Return [x, y] of the center of cell containing provided text 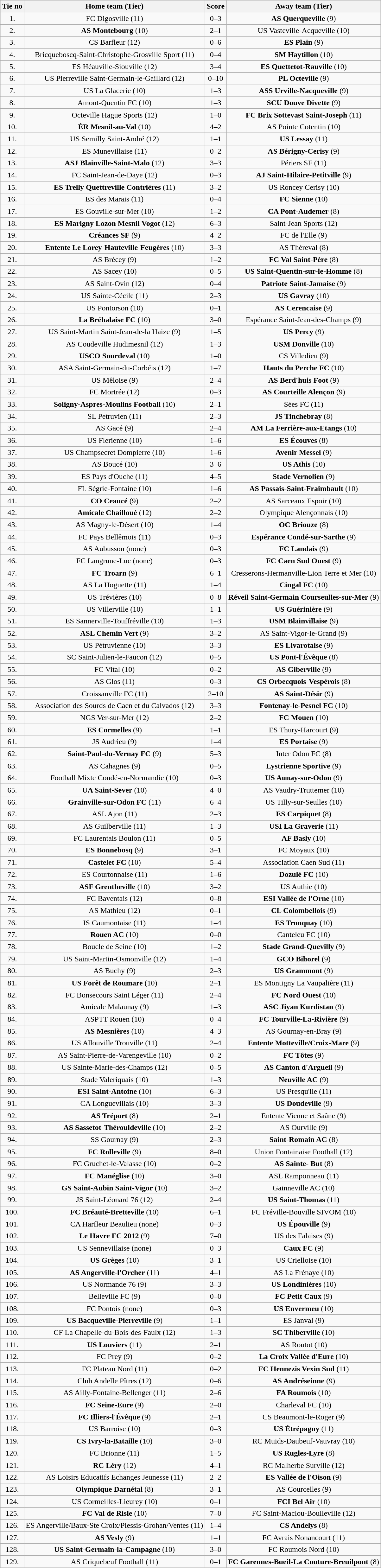
103. [12, 1248]
Espérance Condé-sur-Sarthe (9) [304, 537]
64. [12, 778]
2–0 [216, 1405]
11. [12, 139]
AS Giberville (9) [304, 669]
35. [12, 428]
10. [12, 127]
US Tilly-sur-Seulles (10) [304, 802]
121. [12, 1465]
80. [12, 971]
5–4 [216, 862]
54. [12, 657]
US Saint-Quentin-sur-le-Homme (8) [304, 271]
AS Sarceaux Espoir (10) [304, 500]
AS Saint-Pierre-de-Varengeville (10) [115, 1055]
ES Montigny La Vaupalière (11) [304, 983]
ESI Saint-Antoine (10) [115, 1091]
SS Gournay (9) [115, 1140]
107. [12, 1296]
128. [12, 1550]
129. [12, 1562]
ESI Vallée de l'Orne (10) [304, 898]
31. [12, 380]
FC Fréville-Bouville SIVOM (10) [304, 1212]
84. [12, 1019]
ASL Ramponneau (11) [304, 1176]
US Londinières (10) [304, 1284]
42. [12, 513]
3–4 [216, 67]
AS Sassetot-Thérouldeville (10) [115, 1128]
FCI Bel Air (10) [304, 1501]
FC Val Saint-Père (8) [304, 259]
39. [12, 476]
109. [12, 1321]
AJ Saint-Hilaire-Petitville (9) [304, 175]
61. [12, 742]
32. [12, 392]
FC Vital (10) [115, 669]
FC Seine-Eure (9) [115, 1405]
Soligny-Aspres-Moulins Football (10) [115, 404]
3. [12, 42]
26. [12, 320]
Stade Vernolien (9) [304, 476]
US Flerienne (10) [115, 440]
FC Saint-Maclou-Boulleville (12) [304, 1514]
3–6 [216, 464]
5–3 [216, 754]
2–10 [216, 693]
Entente Vienne et Saâne (9) [304, 1115]
ASL Ajon (11) [115, 814]
0–10 [216, 79]
AS La Frénaye (10) [304, 1272]
67. [12, 814]
ASL Chemin Vert (9) [115, 633]
17. [12, 211]
72. [12, 874]
56. [12, 681]
US Sainte-Cécile (11) [115, 296]
85. [12, 1031]
UA Saint-Sever (10) [115, 790]
Grainville-sur-Odon FC (11) [115, 802]
Réveil Saint-Germain Courseulles-sur-Mer (9) [304, 597]
19. [12, 235]
AS Ourville (9) [304, 1128]
FC Rolleville (9) [115, 1152]
Inter Odon FC (8) [304, 754]
125. [12, 1514]
ES Thury-Harcourt (9) [304, 730]
CF La Chapelle-du-Bois-des-Faulx (12) [115, 1333]
US Épouville (9) [304, 1224]
SC Saint-Julien-le-Faucon (12) [115, 657]
AS Andréseinne (9) [304, 1381]
1–7 [216, 368]
ES Pays d'Ouche (11) [115, 476]
ASC Jiyan Kurdistan (9) [304, 1007]
ES Munevillaise (11) [115, 151]
US Sainte-Marie-des-Champs (12) [115, 1067]
89. [12, 1079]
27. [12, 332]
USM Donville (10) [304, 344]
AS Mathieu (12) [115, 910]
12. [12, 151]
Entente Motteville/Croix-Mare (9) [304, 1043]
US des Falaises (9) [304, 1236]
Gainneville AC (10) [304, 1188]
24. [12, 296]
ES Courtonnaise (11) [115, 874]
Amont-Quentin FC (10) [115, 103]
FC Prey (9) [115, 1357]
AS Aubusson (none) [115, 549]
4. [12, 54]
US Envermeu (10) [304, 1309]
FA Roumois (10) [304, 1393]
99. [12, 1200]
ES Plain (9) [304, 42]
FC Mouen (10) [304, 717]
FC Troarn (9) [115, 573]
NGS Ver-sur-Mer (12) [115, 717]
38. [12, 464]
112. [12, 1357]
CL Colombellois (9) [304, 910]
ES Bonnebosq (9) [115, 850]
AS Boucé (10) [115, 464]
CS Villedieu (9) [304, 356]
13. [12, 163]
97. [12, 1176]
ASJ Blainville-Saint-Malo (12) [115, 163]
6–4 [216, 802]
Cingal FC (10) [304, 585]
18. [12, 223]
ES Écouves (8) [304, 440]
AM La Ferrière-aux-Etangs (10) [304, 428]
AS Tréport (8) [115, 1115]
118. [12, 1429]
ASS Urville-Nacqueville (9) [304, 91]
50. [12, 609]
15. [12, 187]
ES Livarotaise (9) [304, 645]
29. [12, 356]
88. [12, 1067]
81. [12, 983]
Away team (Tier) [304, 6]
US Crielloise (10) [304, 1260]
87. [12, 1055]
40. [12, 488]
FC Brionne (11) [115, 1453]
US Étrépagny (11) [304, 1429]
ES Tronquay (10) [304, 923]
ES Angerville/Baux-Ste Croix/Plessis-Grohan/Ventes (11) [115, 1526]
AS Sacey (10) [115, 271]
FC Tôtes (9) [304, 1055]
92. [12, 1115]
US Forêt de Roumare (10) [115, 983]
63. [12, 766]
US Authie (10) [304, 886]
21. [12, 259]
Croissanville FC (11) [115, 693]
FC Sienne (10) [304, 199]
9. [12, 115]
95. [12, 1152]
33. [12, 404]
FC Garennes-Bueil-La Couture-Breuilpont (8) [304, 1562]
52. [12, 633]
FC Bonsecours Saint Léger (11) [115, 995]
FC Caen Sud Ouest (9) [304, 561]
AS Courcelles (9) [304, 1489]
8. [12, 103]
US Saint-Martin Saint-Jean-de-la Haize (9) [115, 332]
AS Gacé (9) [115, 428]
75. [12, 910]
US Champsecret Dompierre (10) [115, 452]
AS Coudeville Hudimesnil (12) [115, 344]
Périers SF (11) [304, 163]
GCO Bihorel (9) [304, 959]
FC Manéglise (10) [115, 1176]
La Croix Vallée d'Eure (10) [304, 1357]
US Allouville Trouville (11) [115, 1043]
102. [12, 1236]
SM Haytillon (10) [304, 54]
FC Baventais (12) [115, 898]
74. [12, 898]
73. [12, 886]
AS Montebourg (10) [115, 30]
66. [12, 802]
47. [12, 573]
100. [12, 1212]
Neuville AC (9) [304, 1079]
CS Orbecquois-Vespèrois (8) [304, 681]
96. [12, 1164]
79. [12, 959]
FC Digosville (11) [115, 18]
Saint-Jean Sports (12) [304, 223]
Le Havre FC 2012 (9) [115, 1236]
US Athis (10) [304, 464]
78. [12, 947]
Tie no [12, 6]
Rouen AC (10) [115, 935]
FC Nord Ouest (10) [304, 995]
CA Harfleur Beaulieu (none) [115, 1224]
105. [12, 1272]
RC Malherbe Surville (12) [304, 1465]
46. [12, 561]
48. [12, 585]
US Mêloise (9) [115, 380]
US Pétruvienne (10) [115, 645]
RC Muids-Daubeuf-Vauvray (10) [304, 1441]
53. [12, 645]
FC Pontois (none) [115, 1309]
AS Vaudry-Truttemer (10) [304, 790]
34. [12, 416]
US Vasteville-Acqueville (10) [304, 30]
AS Cahagnes (9) [115, 766]
AS Sainte- But (8) [304, 1164]
US Bacqueville-Pierreville (9) [115, 1321]
US Lessay (11) [304, 139]
AS Querqueville (9) [304, 18]
Stade Valeriquais (10) [115, 1079]
CS Barfleur (12) [115, 42]
AS Vesly (9) [115, 1538]
ES Cormelles (9) [115, 730]
20. [12, 247]
OC Briouze (8) [304, 525]
57. [12, 693]
ES Vallée de l'Oison (9) [304, 1477]
2. [12, 30]
US Grèges (10) [115, 1260]
CS Ivry-la-Bataille (10) [115, 1441]
68. [12, 826]
Lystrienne Sportive (9) [304, 766]
USCO Sourdeval (10) [115, 356]
Amicale Chailloué (12) [115, 513]
ES Trelly Quettreville Contrières (11) [115, 187]
Avenir Messei (9) [304, 452]
CO Ceaucé (9) [115, 500]
FC Hennezis Vexin Sud (11) [304, 1369]
Amicale Malaunay (9) [115, 1007]
98. [12, 1188]
Association Caen Sud (11) [304, 862]
Saint-Paul-du-Vernay FC (9) [115, 754]
CS Beaumont-le-Roger (9) [304, 1417]
ES Janval (9) [304, 1321]
AS Canton d'Argueil (9) [304, 1067]
AS Bérigny-Cerisy (9) [304, 151]
US Saint-Martin-Osmonville (12) [115, 959]
Charleval FC (10) [304, 1405]
ASF Grentheville (10) [115, 886]
Caux FC (9) [304, 1248]
RC Léry (12) [115, 1465]
120. [12, 1453]
49. [12, 597]
AS Saint-Désir (9) [304, 693]
JS Saint-Léonard 76 (12) [115, 1200]
AS Pointe Cotentin (10) [304, 127]
Canteleu FC (10) [304, 935]
IS Caumontaise (11) [115, 923]
122. [12, 1477]
45. [12, 549]
ES Portaise (9) [304, 742]
US Roncey Cerisy (10) [304, 187]
123. [12, 1489]
FC Langrune-Luc (none) [115, 561]
AS Glos (11) [115, 681]
Créances SF (9) [115, 235]
Bricqueboscq-Saint-Christophe-Grosville Sport (11) [115, 54]
Espérance Saint-Jean-des-Champs (9) [304, 320]
US Saint-Thomas (11) [304, 1200]
FC Bréauté-Bretteville (10) [115, 1212]
ES Carpiquet (8) [304, 814]
77. [12, 935]
7. [12, 91]
Association des Sourds de Caen et du Calvados (12) [115, 705]
114. [12, 1381]
36. [12, 440]
4–0 [216, 790]
US Grammont (9) [304, 971]
US Cormeilles-Lieurey (10) [115, 1501]
Octeville Hague Sports (12) [115, 115]
Home team (Tier) [115, 6]
82. [12, 995]
SC Thiberville (10) [304, 1333]
ES Sannerville-Touffréville (10) [115, 621]
SL Petruvien (11) [115, 416]
FC Gruchet-le-Valasse (10) [115, 1164]
93. [12, 1128]
Olympique Alençonnais (10) [304, 513]
USM Blainvillaise (9) [304, 621]
US Villerville (10) [115, 609]
116. [12, 1405]
Union Fontainaise Football (12) [304, 1152]
FC Avrais Nonancourt (11) [304, 1538]
FC Plateau Nord (11) [115, 1369]
US Sennevillaise (none) [115, 1248]
FC Illiers-l'Évêque (9) [115, 1417]
Club Andelle Pîtres (12) [115, 1381]
US Rugles-Lyre (8) [304, 1453]
SCU Douve Divette (9) [304, 103]
69. [12, 838]
6. [12, 79]
ASA Saint-Germain-du-Corbéis (12) [115, 368]
23. [12, 284]
AS La Hoguette (11) [115, 585]
127. [12, 1538]
AS Saint-Vigor-le-Grand (9) [304, 633]
ES Quettetot-Rauville (10) [304, 67]
2–6 [216, 1393]
14. [12, 175]
83. [12, 1007]
AS Magny-le-Désert (10) [115, 525]
58. [12, 705]
US Aunay-sur-Odon (9) [304, 778]
FC Saint-Jean-de-Daye (12) [115, 175]
90. [12, 1091]
ÉR Mesnil-au-Val (10) [115, 127]
115. [12, 1393]
AS Buchy (9) [115, 971]
86. [12, 1043]
Cresserons-Hermanville-Lion Terre et Mer (10) [304, 573]
US Doudeville (9) [304, 1103]
Boucle de Seine (10) [115, 947]
55. [12, 669]
22. [12, 271]
94. [12, 1140]
37. [12, 452]
16. [12, 199]
GS Saint-Aubin Saint-Vigor (10) [115, 1188]
4–3 [216, 1031]
Castelet FC (10) [115, 862]
US Pierreville Saint-Germain-le-Gaillard (12) [115, 79]
US Saint-Germain-la-Campagne (10) [115, 1550]
104. [12, 1260]
Belleville FC (9) [115, 1296]
AS Ailly-Fontaine-Bellenger (11) [115, 1393]
AS Courteille Alençon (9) [304, 392]
CS Andelys (8) [304, 1526]
117. [12, 1417]
Olympique Darnétal (8) [115, 1489]
ASPTT Rouen (10) [115, 1019]
CA Longuevillais (10) [115, 1103]
ES Marigny Lozon Mesnil Vogot (12) [115, 223]
FL Ségrie-Fontaine (10) [115, 488]
60. [12, 730]
ES Gouville-sur-Mer (10) [115, 211]
Score [216, 6]
111. [12, 1345]
FC Tourville-La-Rivière (9) [304, 1019]
76. [12, 923]
126. [12, 1526]
US Guérinière (9) [304, 609]
US Barroise (10) [115, 1429]
FC Moyaux (10) [304, 850]
62. [12, 754]
Football Mixte Condé-en-Normandie (10) [115, 778]
US Gavray (10) [304, 296]
AF Basly (10) [304, 838]
AS Passais-Saint-Fraimbault (10) [304, 488]
FC Pays Bellêmois (11) [115, 537]
FC Mortrée (12) [115, 392]
AS Berd'huis Foot (9) [304, 380]
AS Saint-Ovin (12) [115, 284]
30. [12, 368]
91. [12, 1103]
Patriote Saint-Jamaise (9) [304, 284]
AS Loisirs Educatifs Echanges Jeunesse (11) [115, 1477]
124. [12, 1501]
AS Cerencaise (9) [304, 308]
USI La Graverie (11) [304, 826]
41. [12, 500]
La Bréhalaise FC (10) [115, 320]
Dozulé FC (10) [304, 874]
FC Petit Caux (9) [304, 1296]
AS Guilberville (11) [115, 826]
110. [12, 1333]
US Trévières (10) [115, 597]
Sées FC (11) [304, 404]
AS Mesnières (10) [115, 1031]
FC Laurentais Boulon (11) [115, 838]
FC Roumois Nord (10) [304, 1550]
JS Audrieu (9) [115, 742]
70. [12, 850]
US Presqu'ile (11) [304, 1091]
65. [12, 790]
4–5 [216, 476]
Entente Le Lorey-Hauteville-Feugères (10) [115, 247]
59. [12, 717]
8–0 [216, 1152]
108. [12, 1309]
28. [12, 344]
Stade Grand-Quevilly (9) [304, 947]
US La Glacerie (10) [115, 91]
JS Tinchebray (8) [304, 416]
Hauts du Perche FC (10) [304, 368]
FC de l'Elle (9) [304, 235]
CA Pont-Audemer (8) [304, 211]
106. [12, 1284]
43. [12, 525]
FC Landais (9) [304, 549]
71. [12, 862]
AS Thèreval (8) [304, 247]
FC Val de Risle (10) [115, 1514]
51. [12, 621]
FC Brix Sottevast Saint-Joseph (11) [304, 115]
1. [12, 18]
AS Angerville-l'Orcher (11) [115, 1272]
44. [12, 537]
25. [12, 308]
AS Criquebeuf Football (11) [115, 1562]
113. [12, 1369]
Fontenay-le-Pesnel FC (10) [304, 705]
AS Brécey (9) [115, 259]
ES des Marais (11) [115, 199]
US Pont-l'Évêque (8) [304, 657]
US Semilly Saint-André (12) [115, 139]
Saint-Romain AC (8) [304, 1140]
119. [12, 1441]
US Percy (9) [304, 332]
PL Octeville (9) [304, 79]
ES Héauville-Siouville (12) [115, 67]
US Normande 76 (9) [115, 1284]
AS Gournay-en-Bray (9) [304, 1031]
5. [12, 67]
US Louviers (11) [115, 1345]
AS Routot (10) [304, 1345]
101. [12, 1224]
US Pontorson (10) [115, 308]
